For the text-containing cell, return its midpoint in [x, y] coordinate format. 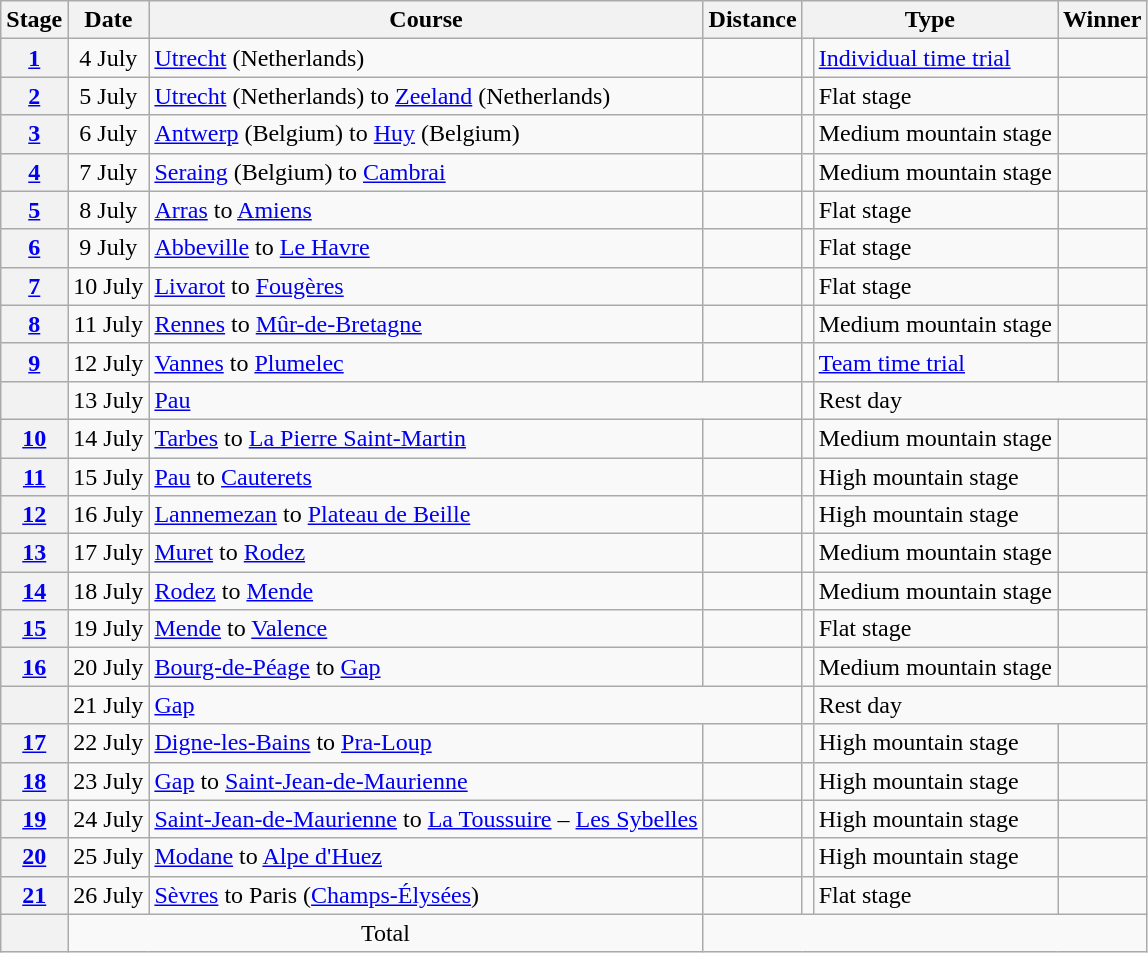
18 July [108, 591]
Muret to Rodez [426, 553]
21 July [108, 705]
11 [34, 477]
3 [34, 134]
17 July [108, 553]
16 [34, 667]
Utrecht (Netherlands) [426, 58]
8 [34, 324]
Gap to Saint-Jean-de-Maurienne [426, 781]
22 July [108, 743]
6 [34, 248]
19 [34, 819]
Vannes to Plumelec [426, 362]
Pau to Cauterets [426, 477]
2 [34, 96]
26 July [108, 895]
Stage [34, 20]
9 July [108, 248]
Type [930, 20]
24 July [108, 819]
Seraing (Belgium) to Cambrai [426, 172]
Date [108, 20]
Distance [752, 20]
Abbeville to Le Havre [426, 248]
9 [34, 362]
Tarbes to La Pierre Saint-Martin [426, 438]
11 July [108, 324]
4 July [108, 58]
1 [34, 58]
21 [34, 895]
Gap [476, 705]
13 July [108, 400]
Pau [476, 400]
Livarot to Fougères [426, 286]
14 July [108, 438]
20 [34, 857]
Course [426, 20]
Sèvres to Paris (Champs-Élysées) [426, 895]
10 [34, 438]
7 July [108, 172]
Rennes to Mûr-de-Bretagne [426, 324]
Winner [1102, 20]
14 [34, 591]
Saint-Jean-de-Maurienne to La Toussuire – Les Sybelles [426, 819]
Digne-les-Bains to Pra-Loup [426, 743]
Rodez to Mende [426, 591]
Antwerp (Belgium) to Huy (Belgium) [426, 134]
Utrecht (Netherlands) to Zeeland (Netherlands) [426, 96]
18 [34, 781]
5 July [108, 96]
15 July [108, 477]
5 [34, 210]
19 July [108, 629]
Total [386, 933]
Lannemezan to Plateau de Beille [426, 515]
16 July [108, 515]
Mende to Valence [426, 629]
10 July [108, 286]
Bourg-de-Péage to Gap [426, 667]
23 July [108, 781]
7 [34, 286]
8 July [108, 210]
17 [34, 743]
Arras to Amiens [426, 210]
Modane to Alpe d'Huez [426, 857]
4 [34, 172]
12 [34, 515]
6 July [108, 134]
13 [34, 553]
20 July [108, 667]
25 July [108, 857]
Individual time trial [935, 58]
Team time trial [935, 362]
12 July [108, 362]
15 [34, 629]
